From the cell containing the given text, extract its center point as [x, y] coordinate. 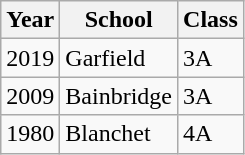
2019 [30, 58]
2009 [30, 96]
Class [211, 20]
1980 [30, 134]
Blanchet [119, 134]
4A [211, 134]
Bainbridge [119, 96]
Garfield [119, 58]
School [119, 20]
Year [30, 20]
